Search for the cell housing the specified text and yield its [X, Y] center coordinate. 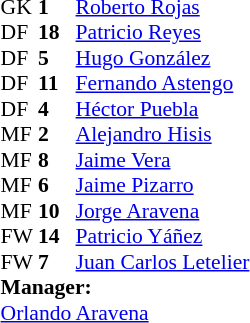
Jaime Vera [163, 160]
10 [57, 211]
Héctor Puebla [163, 109]
14 [57, 237]
7 [57, 262]
Patricio Reyes [163, 33]
8 [57, 160]
Juan Carlos Letelier [163, 262]
Hugo González [163, 58]
6 [57, 185]
Patricio Yáñez [163, 237]
Jorge Aravena [163, 211]
Alejandro Hisis [163, 135]
5 [57, 58]
Manager: [126, 287]
Fernando Astengo [163, 83]
Jaime Pizarro [163, 185]
18 [57, 33]
4 [57, 109]
11 [57, 83]
2 [57, 135]
